Capture the cell that displays the provided text and extract its (X, Y) central coordinate. 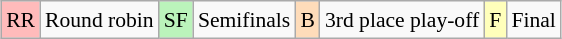
Semifinals (244, 20)
3rd place play-off (402, 20)
RR (20, 20)
Final (534, 20)
B (308, 20)
Round robin (100, 20)
F (495, 20)
SF (176, 20)
